Locate the cell with the specified text and output its [X, Y] center coordinate. 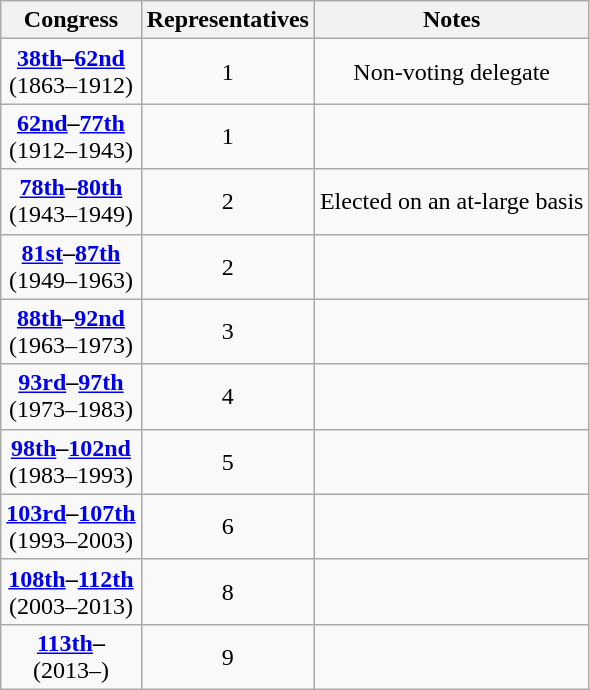
Notes [452, 20]
6 [228, 526]
113th– (2013–) [71, 656]
88th–92nd(1963–1973) [71, 332]
103rd–107th(1993–2003) [71, 526]
93rd–97th(1973–1983) [71, 396]
38th–62nd(1863–1912) [71, 72]
9 [228, 656]
3 [228, 332]
Congress [71, 20]
81st–87th(1949–1963) [71, 266]
8 [228, 592]
Elected on an at-large basis [452, 202]
5 [228, 462]
98th–102nd(1983–1993) [71, 462]
108th–112th(2003–2013) [71, 592]
Non-voting delegate [452, 72]
4 [228, 396]
62nd–77th(1912–1943) [71, 136]
Representatives [228, 20]
78th–80th(1943–1949) [71, 202]
